Identify which cell holds the provided text, then report its (x, y) central coordinate. 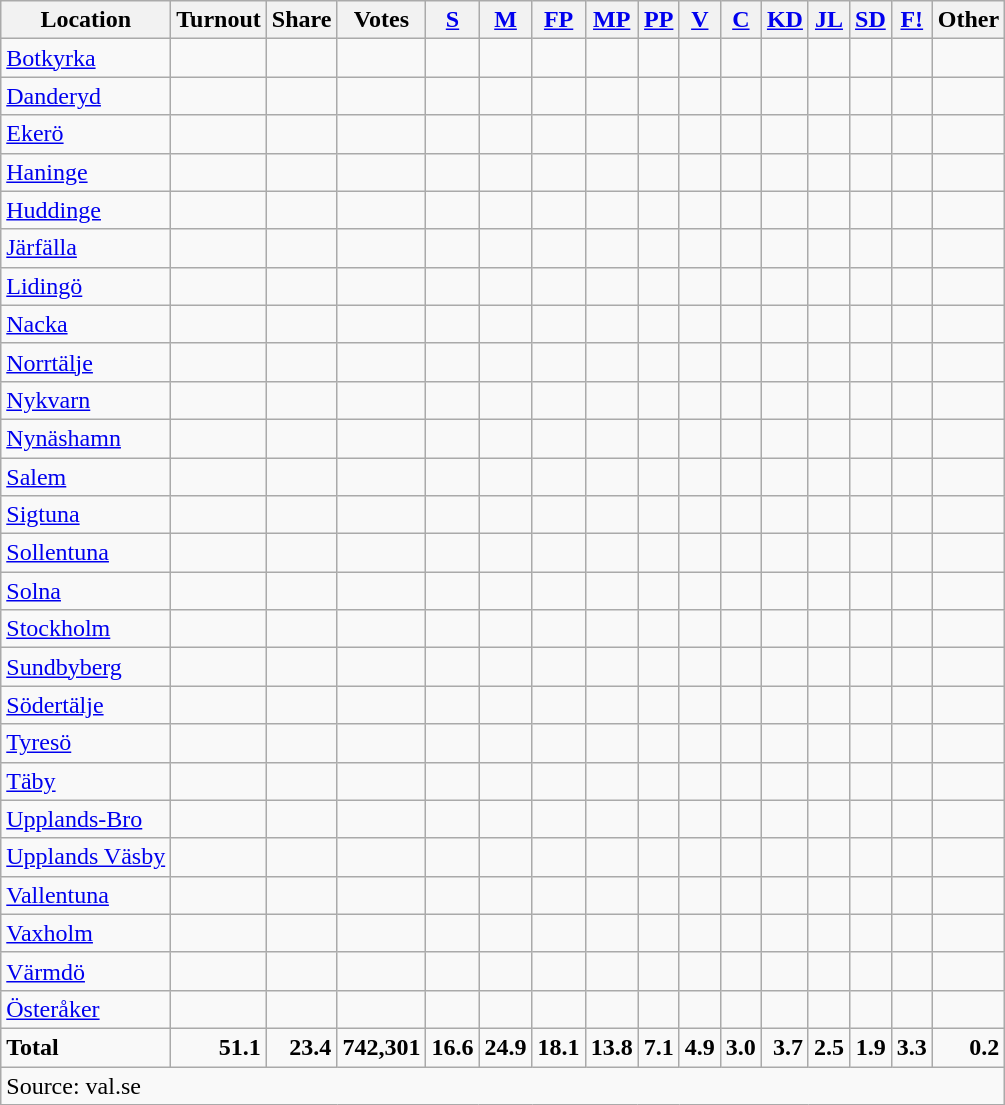
Nynäshamn (86, 438)
3.0 (740, 1047)
M (506, 20)
Solna (86, 591)
Other (968, 20)
Vallentuna (86, 895)
Location (86, 20)
Järfälla (86, 248)
3.7 (784, 1047)
Salem (86, 477)
24.9 (506, 1047)
Österåker (86, 1009)
Upplands Väsby (86, 857)
13.8 (612, 1047)
Total (86, 1047)
Turnout (219, 20)
PP (658, 20)
2.5 (828, 1047)
16.6 (452, 1047)
Norrtälje (86, 362)
0.2 (968, 1047)
S (452, 20)
23.4 (302, 1047)
Tyresö (86, 743)
742,301 (382, 1047)
Votes (382, 20)
Upplands-Bro (86, 819)
51.1 (219, 1047)
Stockholm (86, 629)
7.1 (658, 1047)
18.1 (558, 1047)
Sollentuna (86, 553)
KD (784, 20)
Värmdö (86, 971)
FP (558, 20)
Södertälje (86, 705)
Share (302, 20)
Huddinge (86, 210)
1.9 (871, 1047)
Sigtuna (86, 515)
Ekerö (86, 134)
Sundbyberg (86, 667)
Lidingö (86, 286)
Vaxholm (86, 933)
Haninge (86, 172)
Nacka (86, 324)
V (700, 20)
C (740, 20)
Danderyd (86, 96)
Botkyrka (86, 58)
Source: val.se (503, 1085)
4.9 (700, 1047)
F! (912, 20)
SD (871, 20)
Täby (86, 781)
3.3 (912, 1047)
MP (612, 20)
JL (828, 20)
Nykvarn (86, 400)
